Return the [X, Y] coordinate for the center point of the cell that contains the specified text.  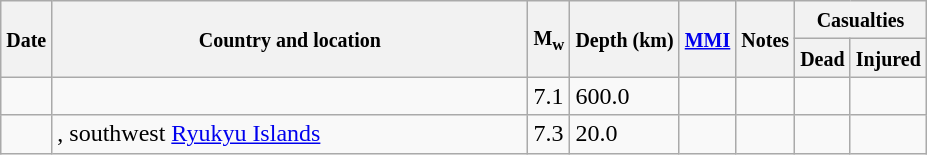
Injured [888, 58]
, southwest Ryukyu Islands [290, 134]
600.0 [624, 96]
7.3 [549, 134]
MMI [708, 39]
20.0 [624, 134]
Country and location [290, 39]
Date [26, 39]
Dead [823, 58]
Notes [766, 39]
Depth (km) [624, 39]
Casualties [861, 20]
Mw [549, 39]
7.1 [549, 96]
